Return [X, Y] of the center of cell containing provided text 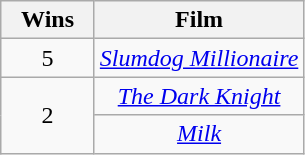
Milk [199, 134]
Film [199, 20]
Wins [48, 20]
The Dark Knight [199, 96]
5 [48, 58]
Slumdog Millionaire [199, 58]
2 [48, 115]
